For the text-containing cell, return its midpoint in (X, Y) coordinate format. 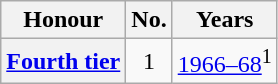
Years (224, 20)
No. (149, 20)
Honour (64, 20)
1966–681 (224, 62)
Fourth tier (64, 62)
1 (149, 62)
